Return the [X, Y] coordinate for the center point of the cell that contains the specified text.  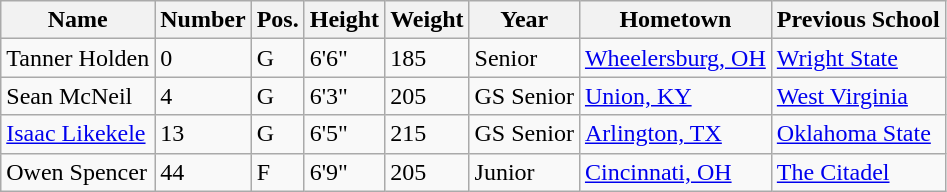
The Citadel [858, 172]
0 [203, 58]
Isaac Likekele [78, 134]
215 [427, 134]
Tanner Holden [78, 58]
Year [524, 20]
Wheelersburg, OH [675, 58]
Owen Spencer [78, 172]
Arlington, TX [675, 134]
Union, KY [675, 96]
Hometown [675, 20]
6'3" [344, 96]
Junior [524, 172]
Previous School [858, 20]
6'5" [344, 134]
Wright State [858, 58]
F [278, 172]
Number [203, 20]
Pos. [278, 20]
13 [203, 134]
Cincinnati, OH [675, 172]
Oklahoma State [858, 134]
Senior [524, 58]
6'6" [344, 58]
Weight [427, 20]
185 [427, 58]
Height [344, 20]
Name [78, 20]
4 [203, 96]
44 [203, 172]
6'9" [344, 172]
West Virginia [858, 96]
Sean McNeil [78, 96]
